Return (X, Y) of the center of cell containing provided text 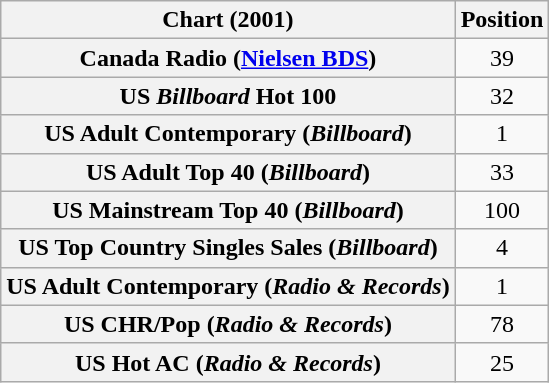
US Top Country Singles Sales (Billboard) (228, 248)
4 (502, 248)
25 (502, 362)
US Hot AC (Radio & Records) (228, 362)
US Billboard Hot 100 (228, 96)
39 (502, 58)
78 (502, 324)
US Adult Contemporary (Billboard) (228, 134)
32 (502, 96)
US Mainstream Top 40 (Billboard) (228, 210)
US Adult Top 40 (Billboard) (228, 172)
33 (502, 172)
US Adult Contemporary (Radio & Records) (228, 286)
US CHR/Pop (Radio & Records) (228, 324)
Canada Radio (Nielsen BDS) (228, 58)
Chart (2001) (228, 20)
Position (502, 20)
100 (502, 210)
